Output the [X, Y] coordinate of the center of the cell containing the given text.  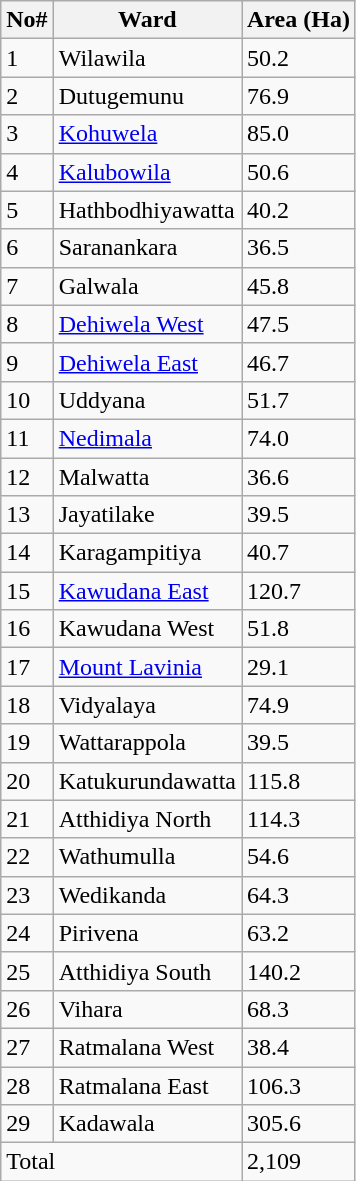
305.6 [299, 1124]
Kalubowila [147, 172]
19 [27, 743]
63.2 [299, 933]
9 [27, 362]
20 [27, 781]
Area (Ha) [299, 20]
Wathumulla [147, 857]
50.6 [299, 172]
5 [27, 210]
Dutugemunu [147, 96]
26 [27, 1009]
15 [27, 591]
47.5 [299, 324]
Ratmalana East [147, 1085]
Mount Lavinia [147, 667]
120.7 [299, 591]
Ratmalana West [147, 1047]
2 [27, 96]
40.2 [299, 210]
22 [27, 857]
18 [27, 705]
45.8 [299, 286]
24 [27, 933]
74.0 [299, 438]
Nedimala [147, 438]
Dehiwela East [147, 362]
Dehiwela West [147, 324]
Jayatilake [147, 515]
74.9 [299, 705]
7 [27, 286]
Uddyana [147, 400]
Total [122, 1162]
Vihara [147, 1009]
1 [27, 58]
No# [27, 20]
76.9 [299, 96]
64.3 [299, 895]
11 [27, 438]
10 [27, 400]
140.2 [299, 971]
12 [27, 477]
36.5 [299, 248]
Wattarappola [147, 743]
Saranankara [147, 248]
Pirivena [147, 933]
51.7 [299, 400]
Atthidiya South [147, 971]
25 [27, 971]
54.6 [299, 857]
29.1 [299, 667]
29 [27, 1124]
28 [27, 1085]
114.3 [299, 819]
Hathbodhiyawatta [147, 210]
2,109 [299, 1162]
Wedikanda [147, 895]
23 [27, 895]
Kadawala [147, 1124]
Katukurundawatta [147, 781]
51.8 [299, 629]
36.6 [299, 477]
Kawudana West [147, 629]
Kawudana East [147, 591]
50.2 [299, 58]
Kohuwela [147, 134]
68.3 [299, 1009]
17 [27, 667]
8 [27, 324]
27 [27, 1047]
Vidyalaya [147, 705]
Ward [147, 20]
115.8 [299, 781]
4 [27, 172]
46.7 [299, 362]
106.3 [299, 1085]
16 [27, 629]
38.4 [299, 1047]
Malwatta [147, 477]
3 [27, 134]
Atthidiya North [147, 819]
14 [27, 553]
Galwala [147, 286]
Wilawila [147, 58]
Karagampitiya [147, 553]
40.7 [299, 553]
85.0 [299, 134]
21 [27, 819]
13 [27, 515]
6 [27, 248]
